From the cell containing the given text, extract its center point as (X, Y) coordinate. 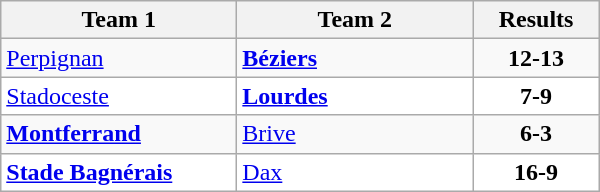
7-9 (536, 96)
Montferrand (119, 134)
12-13 (536, 58)
Stade Bagnérais (119, 172)
16-9 (536, 172)
Perpignan (119, 58)
Stadoceste (119, 96)
Lourdes (355, 96)
Results (536, 20)
Béziers (355, 58)
Brive (355, 134)
Team 1 (119, 20)
6-3 (536, 134)
Dax (355, 172)
Team 2 (355, 20)
